From the cell containing the given text, extract its center point as [X, Y] coordinate. 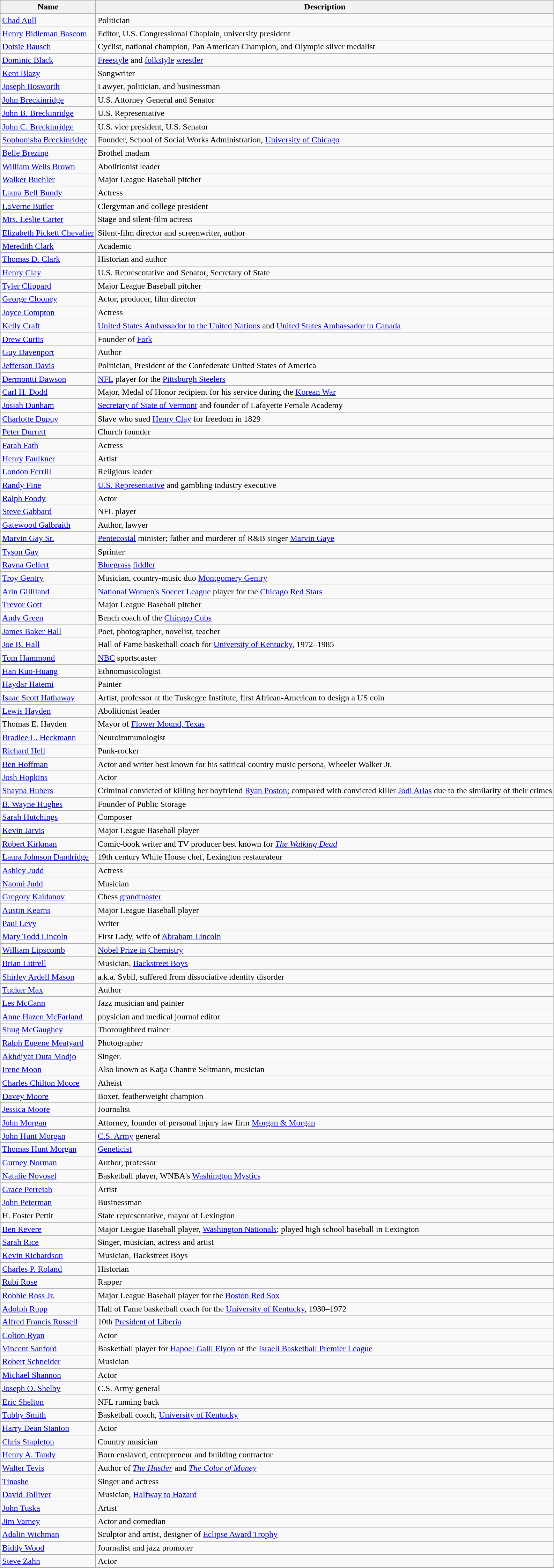
Gregory Kaidanov [48, 897]
Ben Hoffman [48, 764]
Businessman [325, 1202]
Charles P. Roland [48, 1269]
Ashley Judd [48, 870]
Michael Shannon [48, 1375]
Peter Durrett [48, 432]
Rubi Rose [48, 1282]
Artist, professor at the Tuskegee Institute, first African-American to design a US coin [325, 698]
Harry Dean Stanton [48, 1428]
Dotsie Bausch [48, 47]
Thomas D. Clark [48, 259]
Dermontti Dawson [48, 379]
U.S. Attorney General and Senator [325, 100]
London Ferrill [48, 472]
Belle Brezing [48, 153]
Brian Littrell [48, 963]
U.S. Representative [325, 113]
Singer. [325, 1056]
Singer and actress [325, 1481]
Religious leader [325, 472]
Kent Blazy [48, 73]
Natalie Novosel [48, 1176]
Clergyman and college president [325, 206]
Bluegrass fiddler [325, 565]
Haydar Hatemi [48, 684]
Henry Clay [48, 273]
Shug McGaughey [48, 1030]
Chris Stapleton [48, 1442]
Charlotte Dupuy [48, 419]
John Tuska [48, 1508]
Steve Gabbard [48, 512]
Thomas Hunt Morgan [48, 1149]
Author of The Hustler and The Color of Money [325, 1468]
physician and medical journal editor [325, 1017]
Laura Bell Bundy [48, 193]
Secretary of State of Vermont and founder of Lafayette Female Academy [325, 406]
Naomi Judd [48, 884]
LaVerne Butler [48, 206]
Actor and comedian [325, 1521]
Chess grandmaster [325, 897]
Drew Curtis [48, 339]
Mrs. Leslie Carter [48, 220]
Freestyle and folkstyle wrestler [325, 60]
Description [325, 7]
Sprinter [325, 551]
Han Kuo-Huang [48, 671]
Alfred Francis Russell [48, 1322]
Kevin Richardson [48, 1256]
Comic-book writer and TV producer best known for The Walking Dead [325, 844]
Historian [325, 1269]
Isaac Scott Hathaway [48, 698]
Adolph Rupp [48, 1309]
Joseph O. Shelby [48, 1388]
Actor, producer, film director [325, 299]
Rayna Gellert [48, 565]
Vincent Sanford [48, 1348]
Kevin Jarvis [48, 831]
Atheist [325, 1083]
NFL player for the Pittsburgh Steelers [325, 379]
Born enslaved, entrepreneur and building contractor [325, 1455]
Steve Zahn [48, 1561]
Church founder [325, 432]
Farah Fath [48, 445]
William Wells Brown [48, 166]
Photographer [325, 1043]
Davey Moore [48, 1096]
Ralph Foody [48, 498]
Songwriter [325, 73]
United States Ambassador to the United Nations and United States Ambassador to Canada [325, 326]
Tyler Clippard [48, 286]
Painter [325, 684]
John Breckinridge [48, 100]
Laura Johnson Dandridge [48, 857]
Pentecostal minister; father and murderer of R&B singer Marvin Gaye [325, 538]
Thomas E. Hayden [48, 724]
Henry Faulkner [48, 459]
Carl H. Dodd [48, 392]
Henry A. Tandy [48, 1455]
Austin Kearns [48, 910]
Musician, country-music duo Montgomery Gentry [325, 578]
Hall of Fame basketball coach for University of Kentucky, 1972–1985 [325, 645]
Academic [325, 246]
Walter Tevis [48, 1468]
Akhdiyat Duta Modjo [48, 1056]
Boxer, featherweight champion [325, 1096]
Gurney Norman [48, 1162]
Meredith Clark [48, 246]
Sarah Hutchings [48, 817]
John Hunt Morgan [48, 1136]
Marvin Gay Sr. [48, 538]
Hall of Fame basketball coach for the University of Kentucky, 1930–1972 [325, 1309]
Founder, School of Social Works Administration, University of Chicago [325, 140]
Biddy Wood [48, 1548]
Cyclist, national champion, Pan American Champion, and Olympic silver medalist [325, 47]
David Tolliver [48, 1495]
Randy Fine [48, 485]
John Morgan [48, 1123]
U.S. Representative and gambling industry executive [325, 485]
Attorney, founder of personal injury law firm Morgan & Morgan [325, 1123]
John B. Breckinridge [48, 113]
Eric Shelton [48, 1402]
Paul Levy [48, 923]
Tubby Smith [48, 1415]
Actor and writer best known for his satirical country music persona, Wheeler Walker Jr. [325, 764]
Jessica Moore [48, 1109]
Lewis Hayden [48, 711]
Irene Moon [48, 1070]
Chad Aull [48, 20]
Punk-rocker [325, 751]
Slave who sued Henry Clay for freedom in 1829 [325, 419]
John C. Breckinridge [48, 126]
Musician, Halfway to Hazard [325, 1495]
Criminal convicted of killing her boyfriend Ryan Poston; compared with convicted killer Jodi Arias due to the similarity of their crimes [325, 790]
Henry Bidleman Bascom [48, 34]
19th century White House chef, Lexington restaurateur [325, 857]
Joe B. Hall [48, 645]
Joseph Bosworth [48, 87]
Josh Hopkins [48, 777]
National Women's Soccer League player for the Chicago Red Stars [325, 592]
State representative, mayor of Lexington [325, 1216]
Geneticist [325, 1149]
Anne Hazen McFarland [48, 1017]
First Lady, wife of Abraham Lincoln [325, 937]
Bench coach of the Chicago Cubs [325, 618]
Robbie Ross Jr. [48, 1295]
Founder of Fark [325, 339]
Grace Perreiah [48, 1189]
Ethnomusicologist [325, 671]
Colton Ryan [48, 1335]
Major, Medal of Honor recipient for his service during the Korean War [325, 392]
Tucker Max [48, 990]
Politician [325, 20]
Major League Baseball player, Washington Nationals; played high school baseball in Lexington [325, 1229]
James Baker Hall [48, 631]
Adalin Wichman [48, 1534]
Name [48, 7]
Major League Baseball player for the Boston Red Sox [325, 1295]
Poet, photographer, novelist, teacher [325, 631]
Mayor of Flower Mound, Texas [325, 724]
Shayna Hubers [48, 790]
Tom Hammond [48, 658]
Brothel madam [325, 153]
Writer [325, 923]
William Lipscomb [48, 950]
H. Foster Pettit [48, 1216]
Robert Schneider [48, 1362]
Also known as Katja Chantre Seltmann, musician [325, 1070]
Jazz musician and painter [325, 1003]
Bradlee L. Heckmann [48, 737]
Sarah Rice [48, 1242]
U.S. vice president, U.S. Senator [325, 126]
Country musician [325, 1442]
Ben Revere [48, 1229]
Jim Varney [48, 1521]
Josiah Dunham [48, 406]
Nobel Prize in Chemistry [325, 950]
U.S. Representative and Senator, Secretary of State [325, 273]
Kelly Craft [48, 326]
a.k.a. Sybil, suffered from dissociative identity disorder [325, 976]
Sculptor and artist, designer of Eclipse Award Trophy [325, 1534]
Basketball player for Hapoel Galil Elyon of the Israeli Basketball Premier League [325, 1348]
Walker Buehler [48, 180]
Dominic Black [48, 60]
Troy Gentry [48, 578]
Basketball player, WNBA's Washington Mystics [325, 1176]
Rapper [325, 1282]
Stage and silent-film actress [325, 220]
Journalist [325, 1109]
Les McCann [48, 1003]
Trevor Gott [48, 605]
Silent-film director and screenwriter, author [325, 233]
Tinashe [48, 1481]
Jefferson Davis [48, 365]
Composer [325, 817]
Founder of Public Storage [325, 804]
Tyson Gay [48, 551]
Andy Green [48, 618]
Politician, President of the Confederate United States of America [325, 365]
Ralph Eugene Meatyard [48, 1043]
Richard Hell [48, 751]
Lawyer, politician, and businessman [325, 87]
Journalist and jazz promoter [325, 1548]
Sophonisba Breckinridge [48, 140]
Robert Kirkman [48, 844]
Author, lawyer [325, 525]
Arin Gilliland [48, 592]
Basketball coach, University of Kentucky [325, 1415]
Elizabeth Pickett Chevalier [48, 233]
Guy Davenport [48, 352]
NFL player [325, 512]
George Clooney [48, 299]
Author, professor [325, 1162]
Thoroughbred trainer [325, 1030]
Mary Todd Lincoln [48, 937]
Historian and author [325, 259]
NFL running back [325, 1402]
Charles Chilton Moore [48, 1083]
Shirley Ardell Mason [48, 976]
NBC sportscaster [325, 658]
Neuroimmunologist [325, 737]
Joyce Compton [48, 312]
10th President of Liberia [325, 1322]
Singer, musician, actress and artist [325, 1242]
John Peterman [48, 1202]
B. Wayne Hughes [48, 804]
Gatewood Galbraith [48, 525]
Editor, U.S. Congressional Chaplain, university president [325, 34]
